Provide the [X, Y] coordinate of the cell's center where the given text is located.  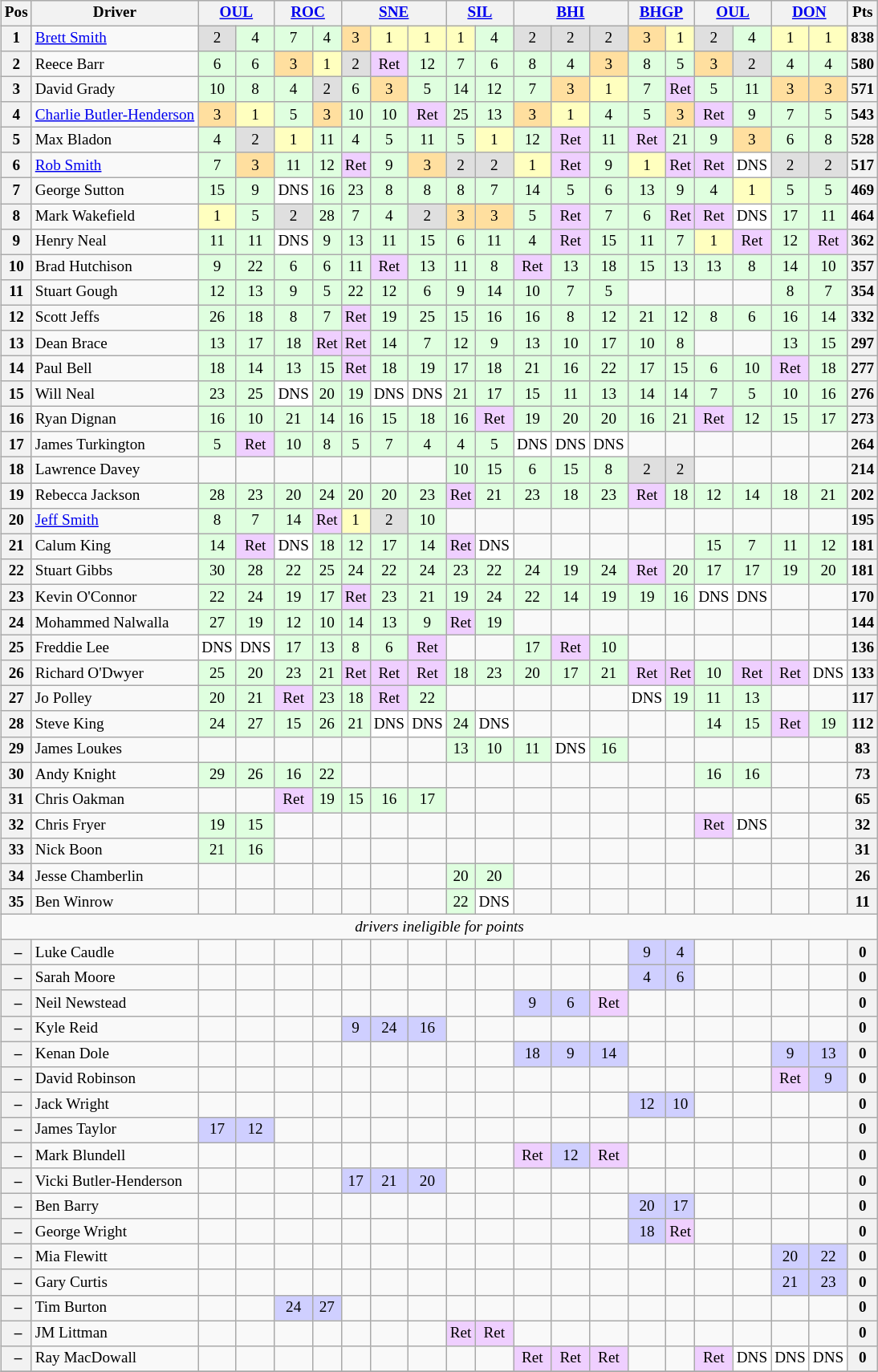
Driver [115, 13]
Stuart Gough [115, 292]
Kevin O'Connor [115, 597]
Chris Fryer [115, 826]
Jo Polley [115, 699]
Ben Winrow [115, 902]
838 [863, 39]
Mia Flewitt [115, 1257]
James Loukes [115, 749]
133 [863, 673]
George Wright [115, 1232]
JM Littman [115, 1333]
33 [16, 851]
David Grady [115, 89]
Chris Oakman [115, 800]
357 [863, 267]
277 [863, 368]
Rob Smith [115, 165]
Pos [16, 13]
Mohammed Nalwalla [115, 623]
469 [863, 191]
Ryan Dignan [115, 420]
Neil Newstead [115, 1003]
543 [863, 115]
Vicki Butler-Henderson [115, 1181]
Ray MacDowall [115, 1358]
Nick Boon [115, 851]
297 [863, 343]
Tim Burton [115, 1308]
34 [16, 876]
83 [863, 749]
528 [863, 140]
273 [863, 420]
202 [863, 496]
Reece Barr [115, 64]
170 [863, 597]
464 [863, 217]
DON [809, 13]
Rebecca Jackson [115, 496]
Scott Jeffs [115, 318]
144 [863, 623]
362 [863, 242]
Richard O'Dwyer [115, 673]
Dean Brace [115, 343]
571 [863, 89]
Luke Caudle [115, 952]
Ben Barry [115, 1207]
drivers ineligible for points [439, 928]
BHGP [661, 13]
35 [16, 902]
BHI [571, 13]
Steve King [115, 724]
James Taylor [115, 1130]
332 [863, 318]
Calum King [115, 546]
112 [863, 724]
Jesse Chamberlin [115, 876]
Jack Wright [115, 1105]
73 [863, 775]
Pts [863, 13]
Kenan Dole [115, 1054]
Mark Blundell [115, 1155]
Andy Knight [115, 775]
Freddie Lee [115, 647]
ROC [308, 13]
354 [863, 292]
SIL [480, 13]
Jeff Smith [115, 521]
517 [863, 165]
264 [863, 444]
276 [863, 394]
Brad Hutchison [115, 267]
David Robinson [115, 1079]
Paul Bell [115, 368]
Lawrence Davey [115, 470]
Mark Wakefield [115, 217]
214 [863, 470]
Stuart Gibbs [115, 572]
Charlie Butler-Henderson [115, 115]
195 [863, 521]
580 [863, 64]
George Sutton [115, 191]
Henry Neal [115, 242]
136 [863, 647]
65 [863, 800]
117 [863, 699]
Sarah Moore [115, 978]
Kyle Reid [115, 1029]
Will Neal [115, 394]
James Turkington [115, 444]
SNE [393, 13]
Gary Curtis [115, 1282]
Max Bladon [115, 140]
Brett Smith [115, 39]
